From the cell containing the given text, extract its center point as (x, y) coordinate. 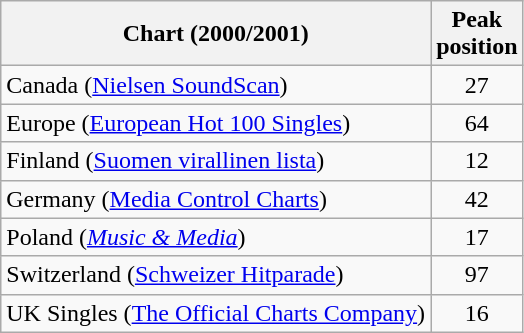
Poland (Music & Media) (216, 237)
12 (477, 161)
97 (477, 275)
Finland (Suomen virallinen lista) (216, 161)
16 (477, 313)
Switzerland (Schweizer Hitparade) (216, 275)
17 (477, 237)
27 (477, 85)
42 (477, 199)
Europe (European Hot 100 Singles) (216, 123)
64 (477, 123)
Germany (Media Control Charts) (216, 199)
Chart (2000/2001) (216, 34)
Peakposition (477, 34)
UK Singles (The Official Charts Company) (216, 313)
Canada (Nielsen SoundScan) (216, 85)
